Scan for the cell matching the given text and deliver its [X, Y] coordinate at center. 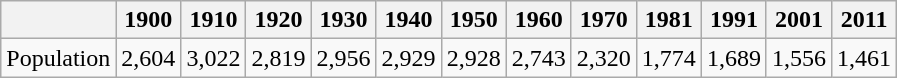
1960 [538, 20]
1920 [278, 20]
1900 [148, 20]
2,819 [278, 58]
1,774 [668, 58]
2011 [864, 20]
1991 [734, 20]
Population [58, 58]
1910 [214, 20]
1,461 [864, 58]
2,743 [538, 58]
1,556 [798, 58]
2,320 [604, 58]
2,604 [148, 58]
1,689 [734, 58]
2,929 [408, 58]
1950 [474, 20]
1970 [604, 20]
2001 [798, 20]
2,928 [474, 58]
3,022 [214, 58]
2,956 [344, 58]
1981 [668, 20]
1930 [344, 20]
1940 [408, 20]
